Identify which cell holds the provided text, then report its (x, y) central coordinate. 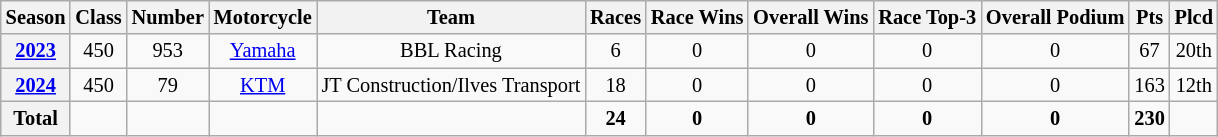
Yamaha (263, 51)
Race Top-3 (927, 17)
18 (616, 85)
163 (1149, 85)
230 (1149, 118)
Season (36, 17)
Total (36, 118)
2024 (36, 85)
Overall Wins (810, 17)
Team (452, 17)
6 (616, 51)
JT Construction/Ilves Transport (452, 85)
BBL Racing (452, 51)
Plcd (1194, 17)
Races (616, 17)
Class (98, 17)
67 (1149, 51)
79 (168, 85)
Race Wins (697, 17)
Motorcycle (263, 17)
12th (1194, 85)
KTM (263, 85)
Number (168, 17)
953 (168, 51)
24 (616, 118)
20th (1194, 51)
Overall Podium (1055, 17)
Pts (1149, 17)
2023 (36, 51)
